Scan for the cell matching the given text and deliver its (X, Y) coordinate at center. 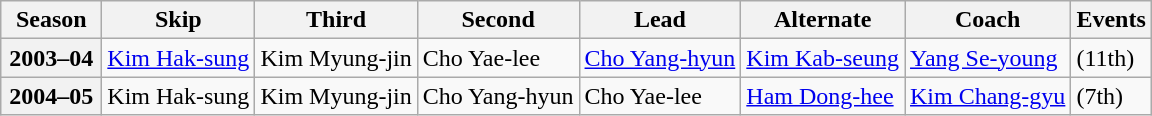
Alternate (823, 20)
Second (498, 20)
(11th) (1111, 58)
Third (336, 20)
Season (52, 20)
(7th) (1111, 96)
Ham Dong-hee (823, 96)
Coach (987, 20)
2003–04 (52, 58)
2004–05 (52, 96)
Yang Se-young (987, 58)
Lead (660, 20)
Events (1111, 20)
Skip (178, 20)
Kim Chang-gyu (987, 96)
Kim Kab-seung (823, 58)
